From the cell containing the given text, extract its center point as (X, Y) coordinate. 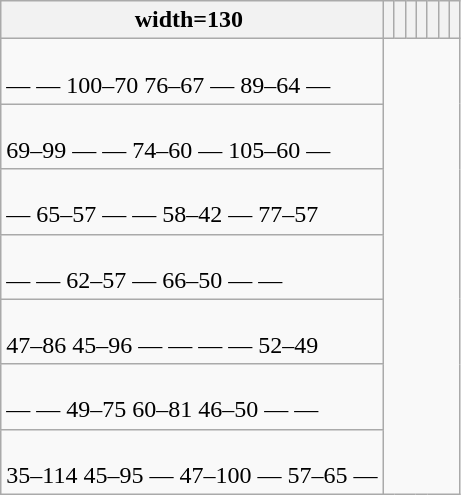
— — 49–75 60–81 46–50 — — (192, 396)
width=130 (192, 20)
— — 62–57 — 66–50 — — (192, 266)
69–99 — — 74–60 — 105–60 — (192, 136)
— 65–57 — — 58–42 — 77–57 (192, 202)
47–86 45–96 — — — — 52–49 (192, 332)
35–114 45–95 — 47–100 — 57–65 — (192, 462)
— — 100–70 76–67 — 89–64 — (192, 72)
